Search for the cell housing the specified text and yield its (x, y) center coordinate. 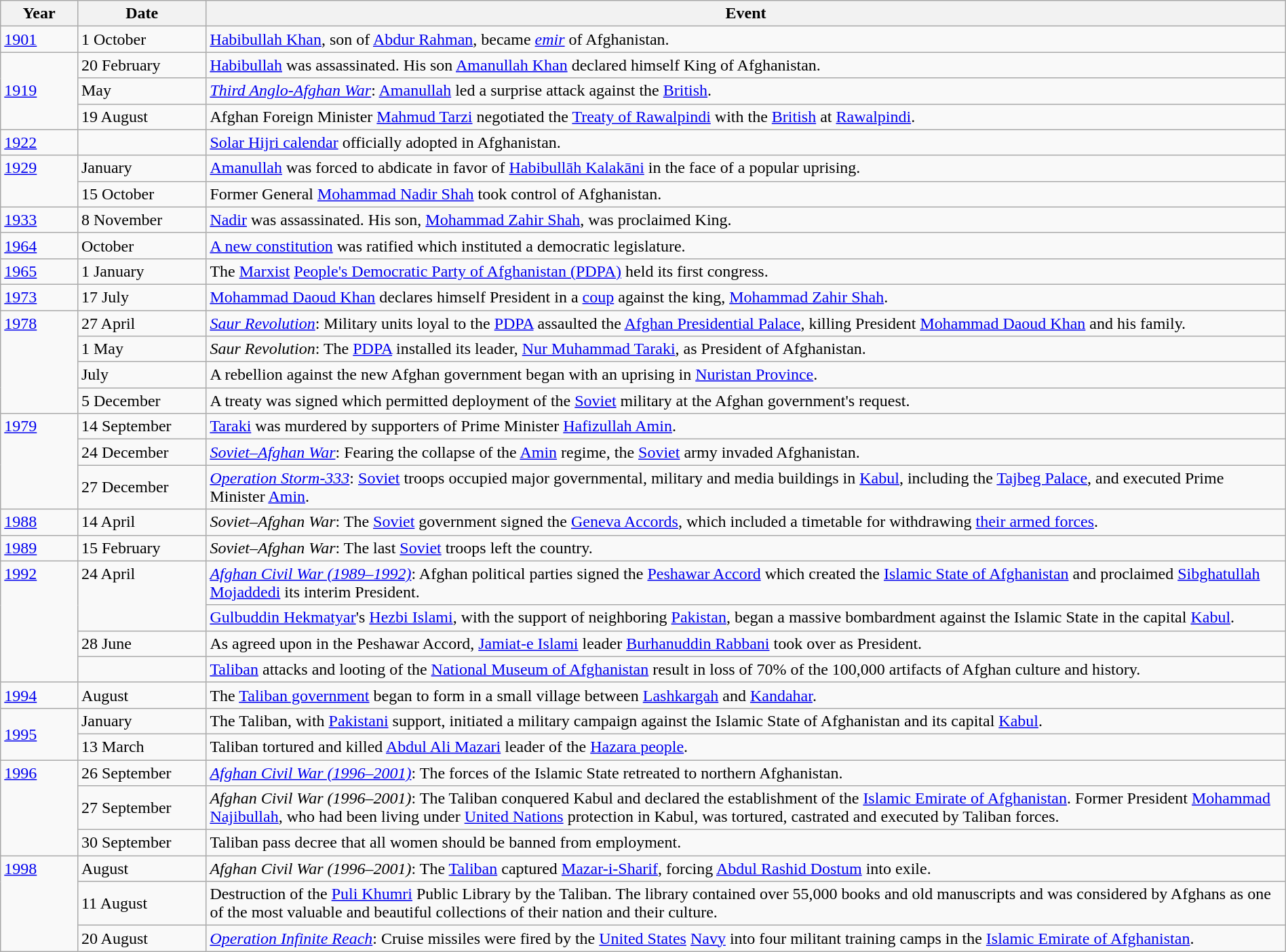
A rebellion against the new Afghan government began with an uprising in Nuristan Province. (746, 375)
1995 (39, 734)
Soviet–Afghan War: Fearing the collapse of the Amin regime, the Soviet army invaded Afghanistan. (746, 452)
1978 (39, 362)
11 August (141, 903)
Habibullah was assassinated. His son Amanullah Khan declared himself King of Afghanistan. (746, 65)
Saur Revolution: Military units loyal to the PDPA assaulted the Afghan Presidential Palace, killing President Mohammad Daoud Khan and his family. (746, 323)
Solar Hijri calendar officially adopted in Afghanistan. (746, 142)
27 September (141, 808)
1964 (39, 245)
1989 (39, 548)
1919 (39, 91)
30 September (141, 843)
1933 (39, 220)
1994 (39, 695)
Taraki was murdered by supporters of Prime Minister Hafizullah Amin. (746, 427)
Third Anglo-Afghan War: Amanullah led a surprise attack against the British. (746, 91)
Soviet–Afghan War: The Soviet government signed the Geneva Accords, which included a timetable for withdrawing their armed forces. (746, 522)
28 June (141, 643)
May (141, 91)
1922 (39, 142)
A new constitution was ratified which instituted a democratic legislature. (746, 245)
A treaty was signed which permitted deployment of the Soviet military at the Afghan government's request. (746, 401)
27 December (141, 487)
Saur Revolution: The PDPA installed its leader, Nur Muhammad Taraki, as President of Afghanistan. (746, 349)
1 May (141, 349)
17 July (141, 297)
13 March (141, 747)
Former General Mohammad Nadir Shah took control of Afghanistan. (746, 194)
The Taliban government began to form in a small village between Lashkargah and Kandahar. (746, 695)
1 January (141, 271)
Date (141, 14)
15 February (141, 548)
October (141, 245)
1996 (39, 807)
1998 (39, 903)
Afghan Foreign Minister Mahmud Tarzi negotiated the Treaty of Rawalpindi with the British at Rawalpindi. (746, 117)
1901 (39, 39)
July (141, 375)
Mohammad Daoud Khan declares himself President in a coup against the king, Mohammad Zahir Shah. (746, 297)
1992 (39, 621)
Soviet–Afghan War: The last Soviet troops left the country. (746, 548)
Afghan Civil War (1996–2001): The Taliban captured Mazar-i-Sharif, forcing Abdul Rashid Dostum into exile. (746, 869)
27 April (141, 323)
8 November (141, 220)
19 August (141, 117)
14 April (141, 522)
1988 (39, 522)
1929 (39, 181)
15 October (141, 194)
Taliban attacks and looting of the National Museum of Afghanistan result in loss of 70% of the 100,000 artifacts of Afghan culture and history. (746, 669)
Afghan Civil War (1996–2001): The forces of the Islamic State retreated to northern Afghanistan. (746, 772)
20 August (141, 938)
Taliban pass decree that all women should be banned from employment. (746, 843)
The Marxist People's Democratic Party of Afghanistan (PDPA) held its first congress. (746, 271)
24 December (141, 452)
1973 (39, 297)
1 October (141, 39)
Taliban tortured and killed Abdul Ali Mazari leader of the Hazara people. (746, 747)
Amanullah was forced to abdicate in favor of Habibullāh Kalakāni in the face of a popular uprising. (746, 168)
Nadir was assassinated. His son, Mohammad Zahir Shah, was proclaimed King. (746, 220)
Year (39, 14)
1965 (39, 271)
The Taliban, with Pakistani support, initiated a military campaign against the Islamic State of Afghanistan and its capital Kabul. (746, 721)
24 April (141, 595)
14 September (141, 427)
20 February (141, 65)
Event (746, 14)
26 September (141, 772)
1979 (39, 461)
Habibullah Khan, son of Abdur Rahman, became emir of Afghanistan. (746, 39)
As agreed upon in the Peshawar Accord, Jamiat-e Islami leader Burhanuddin Rabbani took over as President. (746, 643)
5 December (141, 401)
